Search for the cell housing the specified text and yield its (x, y) center coordinate. 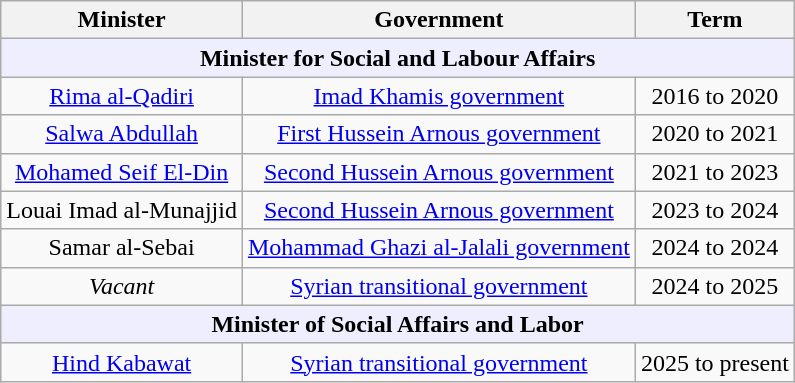
Hind Kabawat (122, 362)
Louai Imad al-Munajjid (122, 210)
First Hussein Arnous government (438, 134)
2021 to 2023 (714, 172)
Vacant (122, 286)
Minister for Social and Labour Affairs (398, 58)
Minister of Social Affairs and Labor (398, 324)
Government (438, 20)
Mohamed Seif El-Din (122, 172)
Term (714, 20)
Salwa Abdullah (122, 134)
2024 to 2024 (714, 248)
2023 to 2024 (714, 210)
Minister (122, 20)
Imad Khamis government (438, 96)
2020 to 2021 (714, 134)
2016 to 2020 (714, 96)
Mohammad Ghazi al-Jalali government (438, 248)
Samar al-Sebai (122, 248)
Rima al-Qadiri (122, 96)
2024 to 2025 (714, 286)
2025 to present (714, 362)
